Extract the (X, Y) coordinate from the center of the cell holding the provided text.  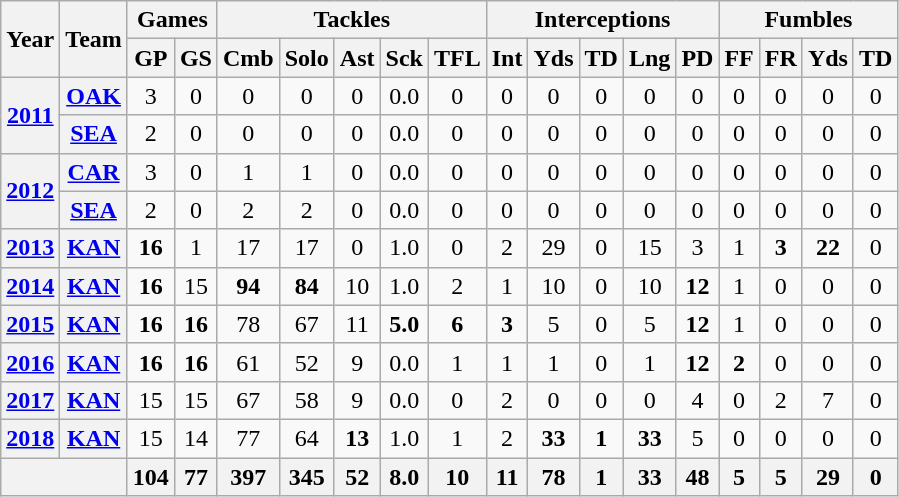
2012 (30, 191)
2015 (30, 324)
Games (172, 20)
FF (739, 58)
84 (306, 286)
TFL (457, 58)
PD (698, 58)
22 (828, 248)
Int (507, 58)
2017 (30, 400)
Ast (357, 58)
94 (248, 286)
2011 (30, 115)
397 (248, 477)
61 (248, 362)
Tackles (352, 20)
2016 (30, 362)
OAK (94, 96)
14 (196, 438)
FR (780, 58)
CAR (94, 172)
4 (698, 400)
GS (196, 58)
8.0 (404, 477)
2014 (30, 286)
Team (94, 39)
64 (306, 438)
6 (457, 324)
13 (357, 438)
2013 (30, 248)
Year (30, 39)
Fumbles (808, 20)
345 (306, 477)
48 (698, 477)
Cmb (248, 58)
Interceptions (602, 20)
GP (150, 58)
104 (150, 477)
5.0 (404, 324)
Lng (649, 58)
Sck (404, 58)
Solo (306, 58)
2018 (30, 438)
58 (306, 400)
7 (828, 400)
